Scan for the cell matching the given text and deliver its [X, Y] coordinate at center. 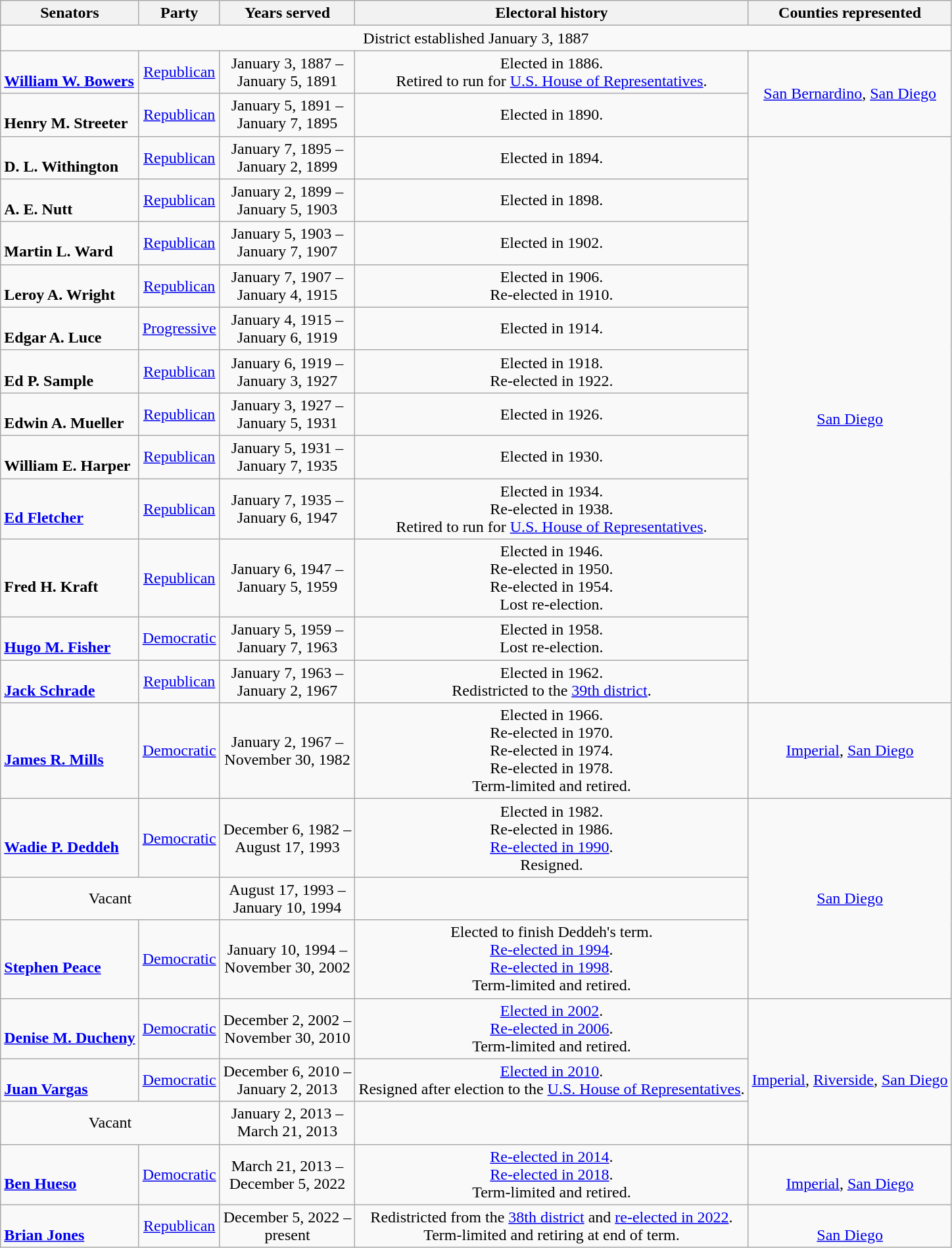
January 5, 1931 – January 7, 1935 [287, 456]
Henry M. Streeter [70, 114]
December 5, 2022 – present [287, 1226]
Redistricted from the 38th district and re-elected in 2022. Term-limited and retiring at end of term. [552, 1226]
Elected in 1890. [552, 114]
Elected in 1918. Re-elected in 1922. [552, 371]
January 2, 1967 – November 30, 1982 [287, 751]
San Bernardino, San Diego [849, 93]
Ed P. Sample [70, 371]
January 6, 1919 – January 3, 1927 [287, 371]
Progressive [179, 329]
Elected in 1902. [552, 243]
Elected in 1966. Re-elected in 1970. Re-elected in 1974. Re-elected in 1978. Term-limited and retired. [552, 751]
Imperial, Riverside, San Diego [849, 1071]
Elected in 1926. [552, 414]
January 7, 1963 – January 2, 1967 [287, 681]
January 7, 1907 – January 4, 1915 [287, 285]
January 5, 1891 – January 7, 1895 [287, 114]
Elected in 1934. Re-elected in 1938. Retired to run for U.S. House of Representatives. [552, 509]
Elected in 1914. [552, 329]
Edwin A. Mueller [70, 414]
January 6, 1947 – January 5, 1959 [287, 579]
District established January 3, 1887 [476, 38]
December 2, 2002 – November 30, 2010 [287, 1028]
William W. Bowers [70, 72]
August 17, 1993 – January 10, 1994 [287, 898]
January 4, 1915 – January 6, 1919 [287, 329]
Party [179, 13]
Elected in 1930. [552, 456]
Elected in 1906. Re-elected in 1910. [552, 285]
January 3, 1927 – January 5, 1931 [287, 414]
Elected in 1982. Re-elected in 1986. Re-elected in 1990. Resigned. [552, 838]
Fred H. Kraft [70, 579]
Brian Jones [70, 1226]
January 7, 1935 – January 6, 1947 [287, 509]
Martin L. Ward [70, 243]
Stephen Peace [70, 959]
Elected in 1946. Re-elected in 1950. Re-elected in 1954. Lost re-election. [552, 579]
January 2, 2013 – March 21, 2013 [287, 1123]
Elected in 1894. [552, 158]
January 2, 1899 – January 5, 1903 [287, 200]
Jack Schrade [70, 681]
Elected in 2002. Re-elected in 2006. Term-limited and retired. [552, 1028]
Elected in 1886. Retired to run for U.S. House of Representatives. [552, 72]
James R. Mills [70, 751]
Elected in 2010. Resigned after election to the U.S. House of Representatives. [552, 1080]
January 10, 1994 – November 30, 2002 [287, 959]
Years served [287, 13]
Juan Vargas [70, 1080]
January 3, 1887 – January 5, 1891 [287, 72]
December 6, 1982 – August 17, 1993 [287, 838]
March 21, 2013 – December 5, 2022 [287, 1174]
A. E. Nutt [70, 200]
Senators [70, 13]
Edgar A. Luce [70, 329]
Denise M. Ducheny [70, 1028]
D. L. Withington [70, 158]
Counties represented [849, 13]
Hugo M. Fisher [70, 639]
January 7, 1895 – January 2, 1899 [287, 158]
Leroy A. Wright [70, 285]
William E. Harper [70, 456]
Ed Fletcher [70, 509]
Re-elected in 2014. Re-elected in 2018. Term-limited and retired. [552, 1174]
January 5, 1959 – January 7, 1963 [287, 639]
Elected to finish Deddeh's term. Re-elected in 1994. Re-elected in 1998. Term-limited and retired. [552, 959]
Wadie P. Deddeh [70, 838]
Electoral history [552, 13]
Ben Hueso [70, 1174]
January 5, 1903 – January 7, 1907 [287, 243]
Elected in 1898. [552, 200]
Elected in 1962. Redistricted to the 39th district. [552, 681]
Elected in 1958. Lost re-election. [552, 639]
December 6, 2010 – January 2, 2013 [287, 1080]
